Find where the given text appears and provide that cell's center as (X, Y) coordinate. 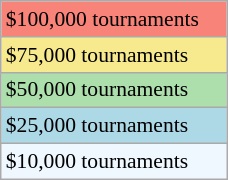
$50,000 tournaments (114, 90)
$25,000 tournaments (114, 126)
$10,000 tournaments (114, 162)
$75,000 tournaments (114, 55)
$100,000 tournaments (114, 19)
